Return [x, y] of the center of cell containing provided text 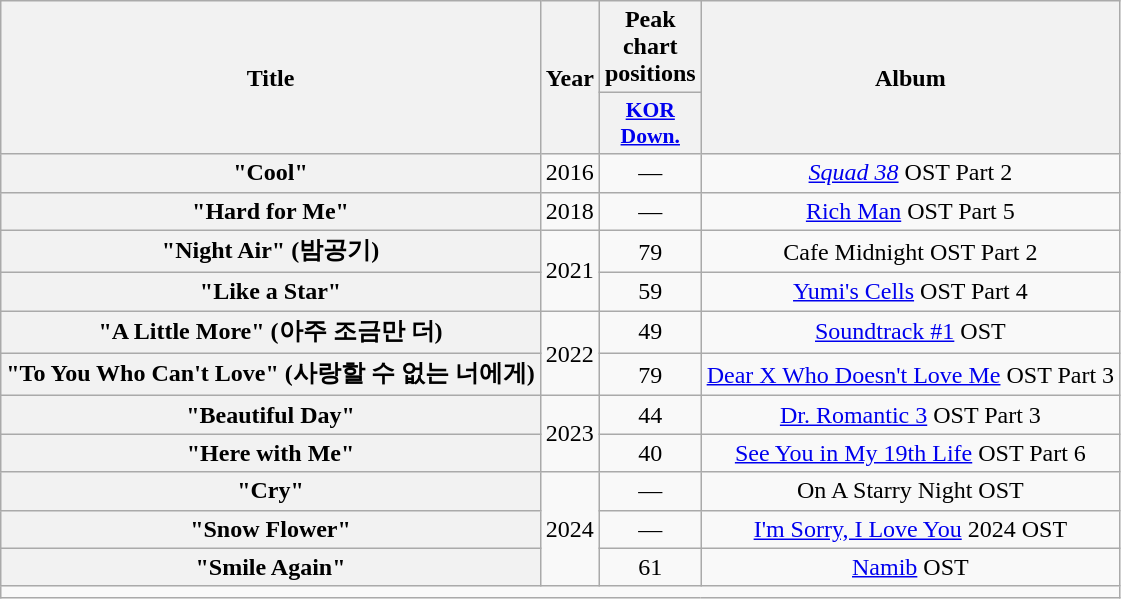
Peak chart positions [650, 47]
2016 [570, 173]
61 [650, 567]
2018 [570, 211]
Soundtrack #1 OST [910, 332]
44 [650, 415]
Dear X Who Doesn't Love Me OST Part 3 [910, 374]
Year [570, 78]
Yumi's Cells OST Part 4 [910, 292]
Dr. Romantic 3 OST Part 3 [910, 415]
40 [650, 453]
"Here with Me" [271, 453]
49 [650, 332]
On A Starry Night OST [910, 491]
"Beautiful Day" [271, 415]
2023 [570, 434]
59 [650, 292]
Namib OST [910, 567]
Title [271, 78]
"A Little More" (아주 조금만 더) [271, 332]
"Smile Again" [271, 567]
See You in My 19th Life OST Part 6 [910, 453]
KORDown. [650, 124]
"Cry" [271, 491]
Album [910, 78]
"Like a Star" [271, 292]
I'm Sorry, I Love You 2024 OST [910, 529]
"To You Who Can't Love" (사랑할 수 없는 너에게) [271, 374]
2021 [570, 270]
"Hard for Me" [271, 211]
"Night Air" (밤공기) [271, 252]
2022 [570, 354]
Rich Man OST Part 5 [910, 211]
Squad 38 OST Part 2 [910, 173]
2024 [570, 529]
Cafe Midnight OST Part 2 [910, 252]
"Cool" [271, 173]
"Snow Flower" [271, 529]
